Locate the cell with the specified text and output its (x, y) center coordinate. 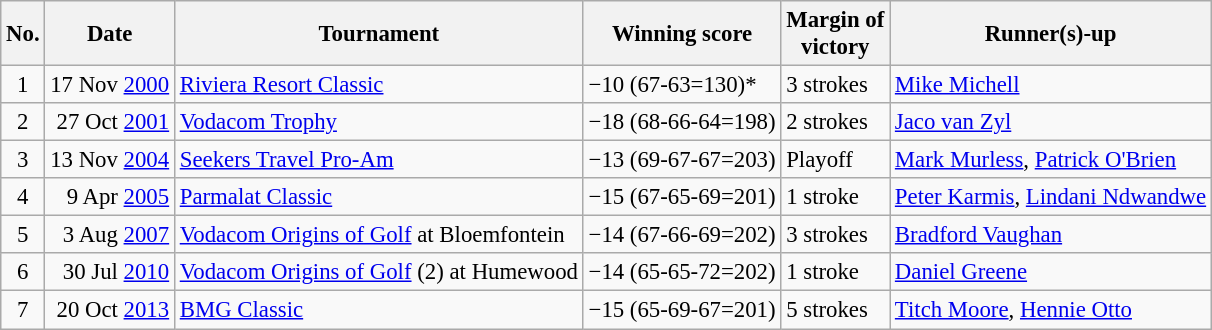
3 (23, 160)
Vodacom Origins of Golf at Bloemfontein (378, 235)
Vodacom Origins of Golf (2) at Humewood (378, 273)
20 Oct 2013 (110, 310)
BMG Classic (378, 310)
17 Nov 2000 (110, 85)
−15 (67-65-69=201) (682, 197)
27 Oct 2001 (110, 122)
30 Jul 2010 (110, 273)
6 (23, 273)
Mark Murless, Patrick O'Brien (1051, 160)
Parmalat Classic (378, 197)
Titch Moore, Hennie Otto (1051, 310)
Runner(s)-up (1051, 34)
Daniel Greene (1051, 273)
Winning score (682, 34)
2 (23, 122)
−13 (69-67-67=203) (682, 160)
Playoff (836, 160)
Vodacom Trophy (378, 122)
Mike Michell (1051, 85)
5 strokes (836, 310)
−14 (67-66-69=202) (682, 235)
No. (23, 34)
9 Apr 2005 (110, 197)
4 (23, 197)
Peter Karmis, Lindani Ndwandwe (1051, 197)
Margin ofvictory (836, 34)
Date (110, 34)
13 Nov 2004 (110, 160)
Riviera Resort Classic (378, 85)
3 Aug 2007 (110, 235)
7 (23, 310)
Seekers Travel Pro-Am (378, 160)
1 (23, 85)
Tournament (378, 34)
−14 (65-65-72=202) (682, 273)
−15 (65-69-67=201) (682, 310)
5 (23, 235)
2 strokes (836, 122)
−18 (68-66-64=198) (682, 122)
−10 (67-63=130)* (682, 85)
Jaco van Zyl (1051, 122)
Bradford Vaughan (1051, 235)
